From the cell containing the given text, extract its center point as [x, y] coordinate. 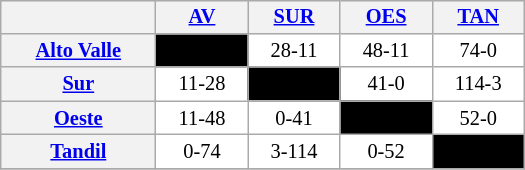
52-0 [478, 118]
11-28 [202, 84]
SUR [294, 17]
OES [386, 17]
0-52 [386, 152]
11-48 [202, 118]
Alto Valle [78, 51]
114-3 [478, 84]
28-11 [294, 51]
41-0 [386, 84]
0-74 [202, 152]
Oeste [78, 118]
0-41 [294, 118]
Tandil [78, 152]
AV [202, 17]
TAN [478, 17]
74-0 [478, 51]
48-11 [386, 51]
Sur [78, 84]
3-114 [294, 152]
